Output the (x, y) coordinate of the center of the cell containing the given text.  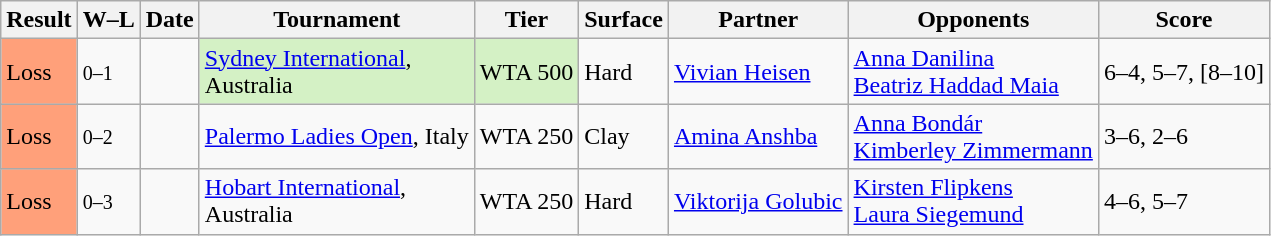
Partner (758, 20)
Anna Danilina Beatriz Haddad Maia (973, 72)
3–6, 2–6 (1184, 136)
Kirsten Flipkens Laura Siegemund (973, 202)
Palermo Ladies Open, Italy (336, 136)
Score (1184, 20)
W–L (108, 20)
WTA 500 (526, 72)
Surface (624, 20)
Anna Bondár Kimberley Zimmermann (973, 136)
0–3 (108, 202)
Tier (526, 20)
Amina Anshba (758, 136)
Sydney International, Australia (336, 72)
0–2 (108, 136)
6–4, 5–7, [8–10] (1184, 72)
Clay (624, 136)
Vivian Heisen (758, 72)
Opponents (973, 20)
Date (170, 20)
0–1 (108, 72)
Tournament (336, 20)
Result (39, 20)
Hobart International, Australia (336, 202)
Viktorija Golubic (758, 202)
4–6, 5–7 (1184, 202)
